Find where the given text appears and provide that cell's center as [x, y] coordinate. 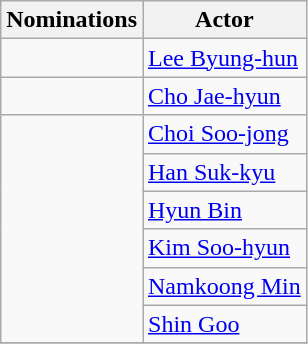
Han Suk-kyu [224, 172]
Nominations [72, 20]
Actor [224, 20]
Namkoong Min [224, 286]
Lee Byung-hun [224, 58]
Kim Soo-hyun [224, 248]
Shin Goo [224, 324]
Choi Soo-jong [224, 134]
Hyun Bin [224, 210]
Cho Jae-hyun [224, 96]
